Locate the cell with the specified text and output its (x, y) center coordinate. 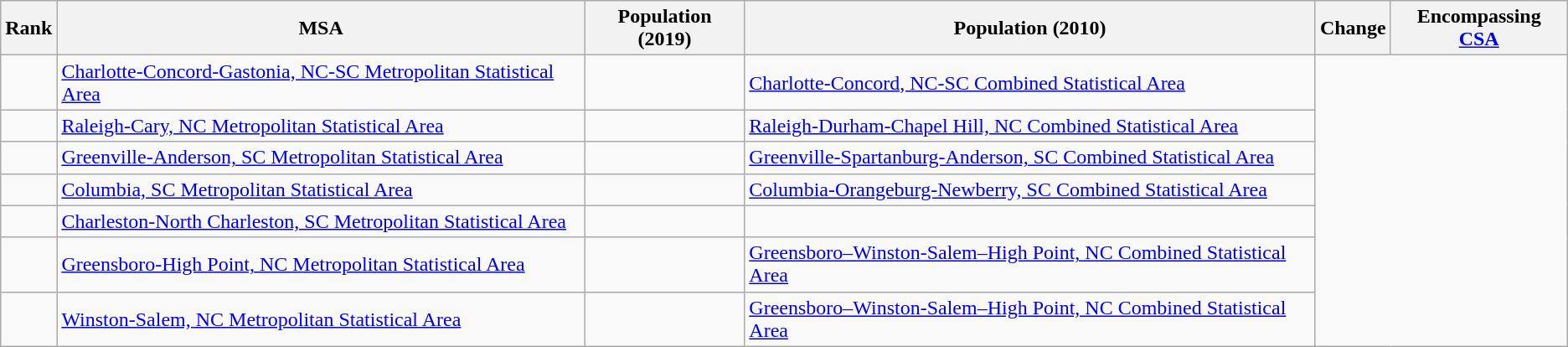
Raleigh-Durham-Chapel Hill, NC Combined Statistical Area (1030, 126)
MSA (322, 28)
Columbia-Orangeburg-Newberry, SC Combined Statistical Area (1030, 189)
Charlotte-Concord, NC-SC Combined Statistical Area (1030, 82)
Greenville-Spartanburg-Anderson, SC Combined Statistical Area (1030, 158)
Greensboro-High Point, NC Metropolitan Statistical Area (322, 265)
Charleston-North Charleston, SC Metropolitan Statistical Area (322, 221)
Change (1353, 28)
Columbia, SC Metropolitan Statistical Area (322, 189)
Rank (28, 28)
Raleigh-Cary, NC Metropolitan Statistical Area (322, 126)
Charlotte-Concord-Gastonia, NC-SC Metropolitan Statistical Area (322, 82)
Population (2019) (664, 28)
Population (2010) (1030, 28)
Greenville-Anderson, SC Metropolitan Statistical Area (322, 158)
Winston-Salem, NC Metropolitan Statistical Area (322, 319)
Encompassing CSA (1479, 28)
